Detect which cell encompasses the target text, then output its (X, Y) center coordinate. 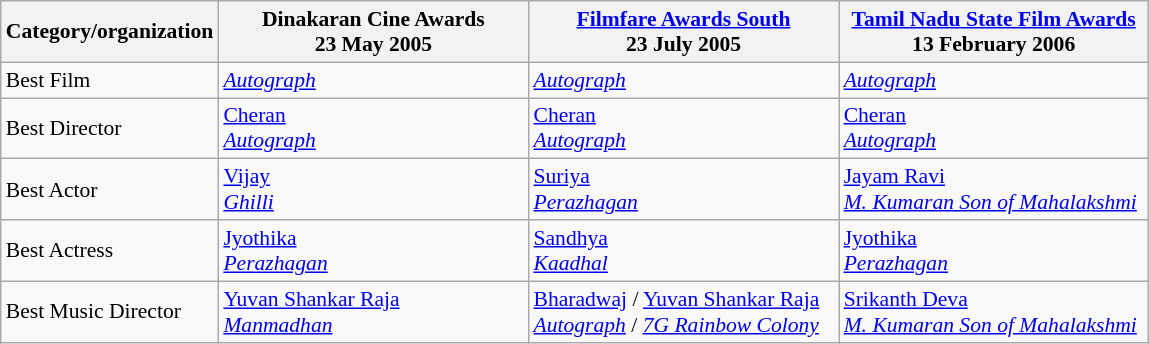
Tamil Nadu State Film Awards13 February 2006 (994, 32)
Best Music Director (110, 312)
Jayam RaviM. Kumaran Son of Mahalakshmi (994, 190)
VijayGhilli (373, 190)
Best Director (110, 128)
Dinakaran Cine Awards23 May 2005 (373, 32)
Best Actor (110, 190)
Category/organization (110, 32)
SuriyaPerazhagan (683, 190)
Filmfare Awards South23 July 2005 (683, 32)
Yuvan Shankar RajaManmadhan (373, 312)
Srikanth DevaM. Kumaran Son of Mahalakshmi (994, 312)
SandhyaKaadhal (683, 250)
Bharadwaj / Yuvan Shankar RajaAutograph / 7G Rainbow Colony (683, 312)
Best Actress (110, 250)
Best Film (110, 80)
